Scan for the cell matching the given text and deliver its (x, y) coordinate at center. 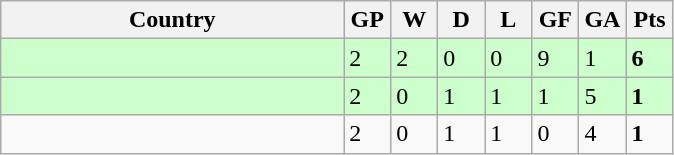
4 (602, 134)
D (462, 20)
L (508, 20)
GP (368, 20)
9 (556, 58)
5 (602, 96)
6 (650, 58)
GF (556, 20)
W (414, 20)
Pts (650, 20)
Country (172, 20)
GA (602, 20)
